Provide the (X, Y) coordinate of the cell's center where the given text is located.  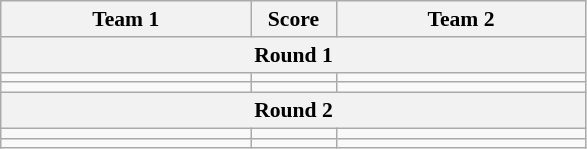
Round 2 (294, 111)
Round 1 (294, 55)
Team 1 (126, 19)
Score (294, 19)
Team 2 (461, 19)
